Determine the (X, Y) coordinate at the center of the cell enclosing the given text.  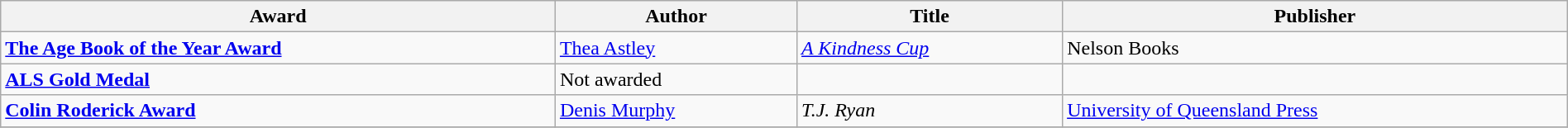
Not awarded (676, 79)
A Kindness Cup (930, 48)
Award (278, 17)
Denis Murphy (676, 111)
Nelson Books (1315, 48)
Author (676, 17)
T.J. Ryan (930, 111)
Thea Astley (676, 48)
Publisher (1315, 17)
University of Queensland Press (1315, 111)
Title (930, 17)
The Age Book of the Year Award (278, 48)
Colin Roderick Award (278, 111)
ALS Gold Medal (278, 79)
